Locate the cell with the specified text and output its [X, Y] center coordinate. 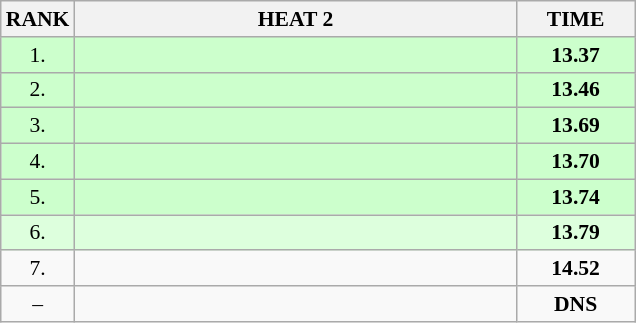
3. [38, 126]
6. [38, 233]
– [38, 304]
14.52 [576, 269]
RANK [38, 19]
13.70 [576, 162]
1. [38, 55]
13.46 [576, 90]
2. [38, 90]
DNS [576, 304]
13.37 [576, 55]
5. [38, 197]
13.69 [576, 126]
13.79 [576, 233]
TIME [576, 19]
HEAT 2 [295, 19]
7. [38, 269]
13.74 [576, 197]
4. [38, 162]
